Provide the [X, Y] coordinate of the cell's center where the given text is located.  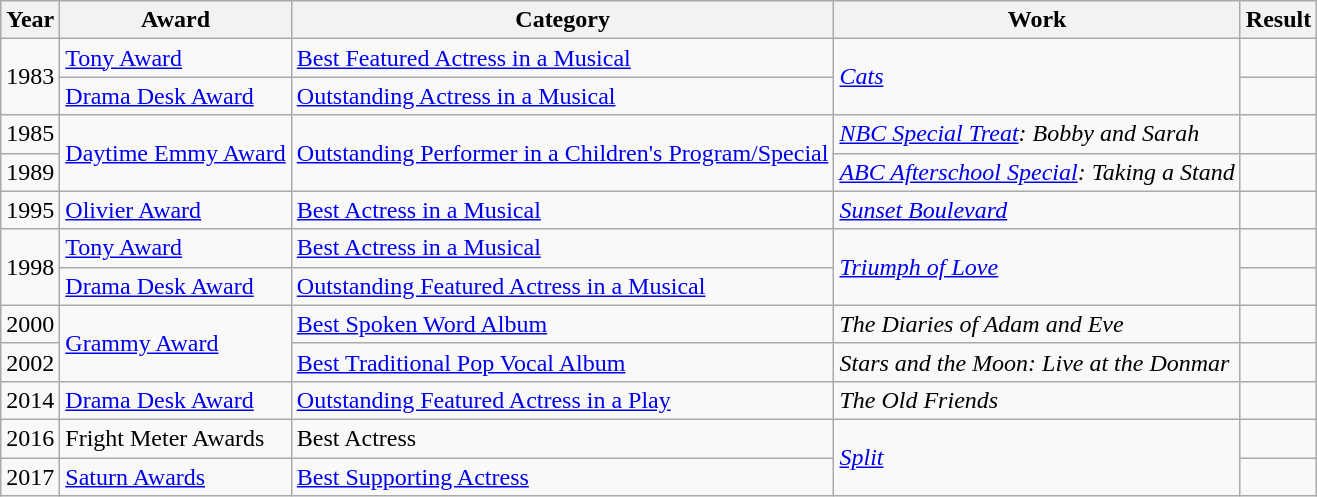
Stars and the Moon: Live at the Donmar [1037, 362]
Best Featured Actress in a Musical [562, 58]
Outstanding Featured Actress in a Musical [562, 286]
2014 [30, 400]
NBC Special Treat: Bobby and Sarah [1037, 134]
Cats [1037, 77]
2017 [30, 477]
The Diaries of Adam and Eve [1037, 324]
1989 [30, 172]
Split [1037, 457]
2000 [30, 324]
ABC Afterschool Special: Taking a Stand [1037, 172]
Best Spoken Word Album [562, 324]
1983 [30, 77]
1995 [30, 210]
Sunset Boulevard [1037, 210]
Triumph of Love [1037, 267]
Outstanding Actress in a Musical [562, 96]
Result [1278, 20]
Grammy Award [176, 343]
1998 [30, 267]
Outstanding Featured Actress in a Play [562, 400]
Work [1037, 20]
Award [176, 20]
Category [562, 20]
Best Traditional Pop Vocal Album [562, 362]
Outstanding Performer in a Children's Program/Special [562, 153]
Olivier Award [176, 210]
Best Supporting Actress [562, 477]
Best Actress [562, 438]
The Old Friends [1037, 400]
Year [30, 20]
2016 [30, 438]
1985 [30, 134]
2002 [30, 362]
Fright Meter Awards [176, 438]
Daytime Emmy Award [176, 153]
Saturn Awards [176, 477]
